Scan for the cell matching the given text and deliver its [X, Y] coordinate at center. 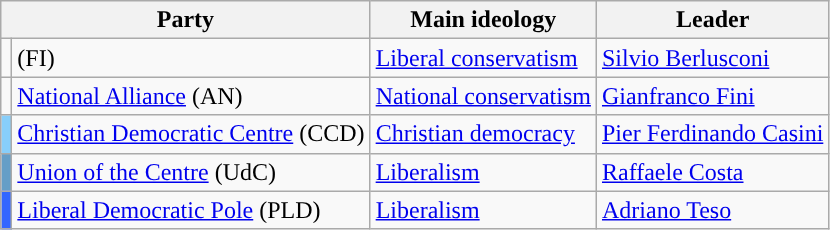
Main ideology [483, 20]
National Alliance (AN) [191, 96]
Gianfranco Fini [712, 96]
(FI) [191, 58]
Liberal Democratic Pole (PLD) [191, 210]
Adriano Teso [712, 210]
National conservatism [483, 96]
Christian democracy [483, 134]
Silvio Berlusconi [712, 58]
Party [186, 20]
Pier Ferdinando Casini [712, 134]
Union of the Centre (UdC) [191, 172]
Liberal conservatism [483, 58]
Raffaele Costa [712, 172]
Christian Democratic Centre (CCD) [191, 134]
Leader [712, 20]
